Output the [X, Y] coordinate of the center of the cell containing the given text.  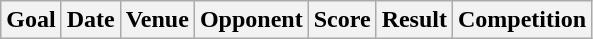
Score [342, 20]
Venue [157, 20]
Date [90, 20]
Goal [31, 20]
Opponent [251, 20]
Result [414, 20]
Competition [522, 20]
